Find where the given text appears and provide that cell's center as (X, Y) coordinate. 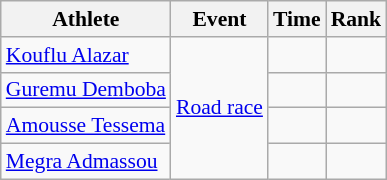
Athlete (86, 19)
Kouflu Alazar (86, 55)
Event (220, 19)
Megra Admassou (86, 162)
Guremu Demboba (86, 90)
Road race (220, 108)
Amousse Tessema (86, 126)
Time (297, 19)
Rank (356, 19)
